Return [X, Y] of the center of cell containing provided text 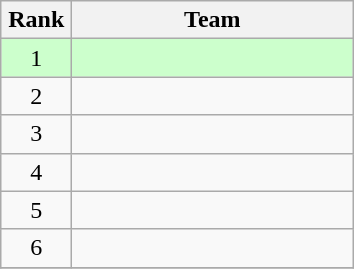
4 [36, 172]
Team [212, 20]
3 [36, 134]
5 [36, 210]
1 [36, 58]
6 [36, 248]
Rank [36, 20]
2 [36, 96]
